Identify which cell holds the provided text, then report its [x, y] central coordinate. 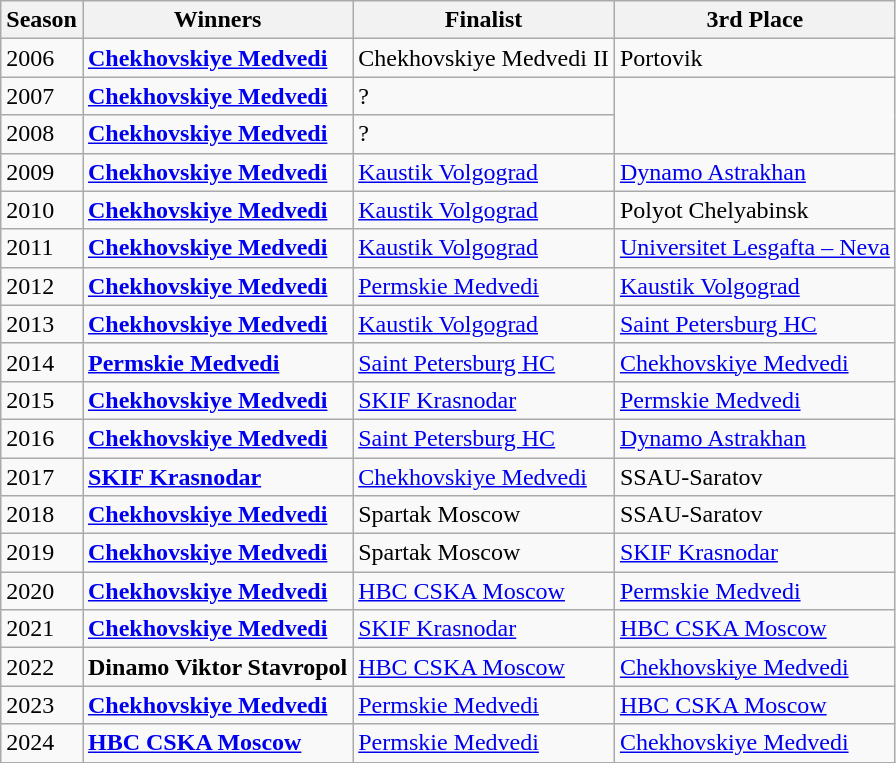
Polyot Chelyabinsk [754, 210]
2009 [42, 172]
Season [42, 20]
2014 [42, 362]
Finalist [484, 20]
2022 [42, 667]
Portovik [754, 58]
2018 [42, 515]
2008 [42, 134]
2015 [42, 400]
2012 [42, 286]
Dinamo Viktor Stavropol [217, 667]
2019 [42, 553]
2024 [42, 743]
2020 [42, 591]
Chekhovskiye Medvedi II [484, 58]
2010 [42, 210]
Universitet Lesgafta – Neva [754, 248]
2017 [42, 477]
3rd Place [754, 20]
2011 [42, 248]
2006 [42, 58]
2013 [42, 324]
2021 [42, 629]
2007 [42, 96]
Winners [217, 20]
2023 [42, 705]
2016 [42, 438]
